Output the [X, Y] coordinate of the center of the cell containing the given text.  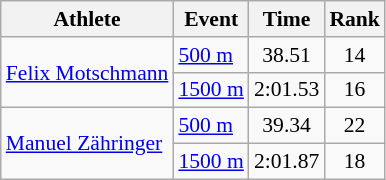
Event [210, 19]
Felix Motschmann [88, 72]
22 [354, 126]
Athlete [88, 19]
39.34 [286, 126]
18 [354, 162]
38.51 [286, 55]
Manuel Zähringer [88, 144]
Rank [354, 19]
Time [286, 19]
2:01.87 [286, 162]
2:01.53 [286, 90]
14 [354, 55]
16 [354, 90]
